Identify which cell holds the provided text, then report its [x, y] central coordinate. 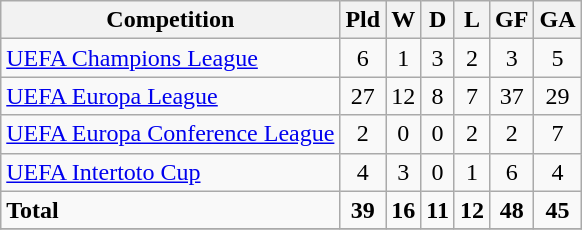
8 [438, 96]
GF [512, 20]
UEFA Champions League [170, 58]
27 [363, 96]
37 [512, 96]
Total [170, 210]
29 [558, 96]
39 [363, 210]
16 [404, 210]
Competition [170, 20]
45 [558, 210]
UEFA Europa League [170, 96]
L [472, 20]
11 [438, 210]
UEFA Intertoto Cup [170, 172]
5 [558, 58]
Pld [363, 20]
48 [512, 210]
D [438, 20]
GA [558, 20]
UEFA Europa Conference League [170, 134]
W [404, 20]
